Capture the cell that displays the provided text and extract its (X, Y) central coordinate. 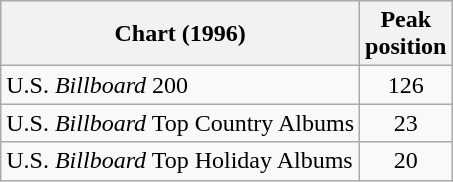
U.S. Billboard Top Holiday Albums (180, 161)
Chart (1996) (180, 34)
23 (406, 123)
U.S. Billboard 200 (180, 85)
20 (406, 161)
126 (406, 85)
Peakposition (406, 34)
U.S. Billboard Top Country Albums (180, 123)
